Provide the [x, y] coordinate of the cell's center where the given text is located.  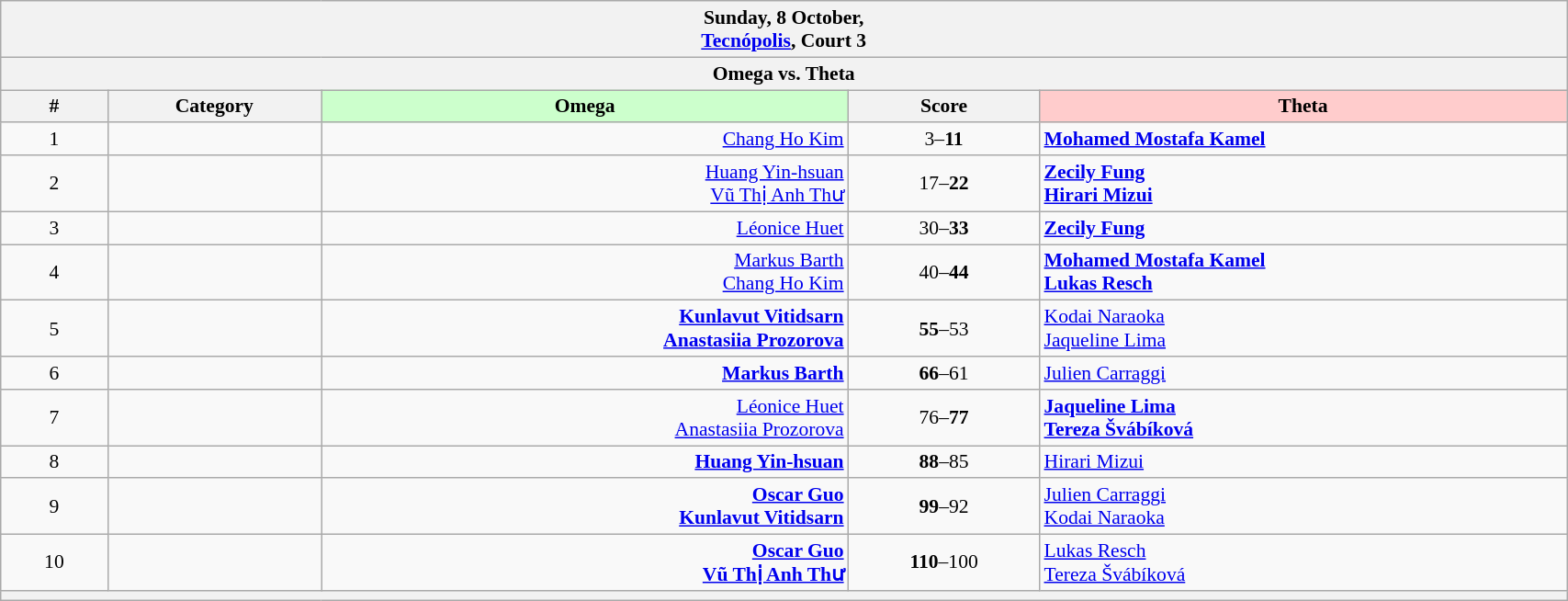
40–44 [944, 272]
Mohamed Mostafa Kamel Lukas Resch [1303, 272]
76–77 [944, 417]
Markus Barth Chang Ho Kim [585, 272]
Chang Ho Kim [585, 140]
66–61 [944, 373]
8 [54, 462]
55–53 [944, 329]
110–100 [944, 562]
Hirari Mizui [1303, 462]
Omega vs. Theta [784, 74]
1 [54, 140]
Huang Yin-hsuan [585, 462]
Score [944, 107]
Theta [1303, 107]
17–22 [944, 184]
4 [54, 272]
6 [54, 373]
10 [54, 562]
3 [54, 228]
2 [54, 184]
Zecily Fung [1303, 228]
Kunlavut Vitidsarn Anastasiia Prozorova [585, 329]
Léonice Huet Anastasiia Prozorova [585, 417]
Jaqueline Lima Tereza Švábíková [1303, 417]
Huang Yin-hsuan Vũ Thị Anh Thư [585, 184]
5 [54, 329]
Oscar Guo Kunlavut Vitidsarn [585, 507]
Oscar Guo Vũ Thị Anh Thư [585, 562]
99–92 [944, 507]
7 [54, 417]
Julien Carraggi [1303, 373]
9 [54, 507]
Omega [585, 107]
3–11 [944, 140]
Mohamed Mostafa Kamel [1303, 140]
Kodai Naraoka Jaqueline Lima [1303, 329]
30–33 [944, 228]
Zecily Fung Hirari Mizui [1303, 184]
Julien Carraggi Kodai Naraoka [1303, 507]
Category [215, 107]
Markus Barth [585, 373]
Lukas Resch Tereza Švábíková [1303, 562]
Léonice Huet [585, 228]
Sunday, 8 October, Tecnópolis, Court 3 [784, 29]
88–85 [944, 462]
# [54, 107]
